Extract the [X, Y] coordinate from the center of the cell holding the provided text.  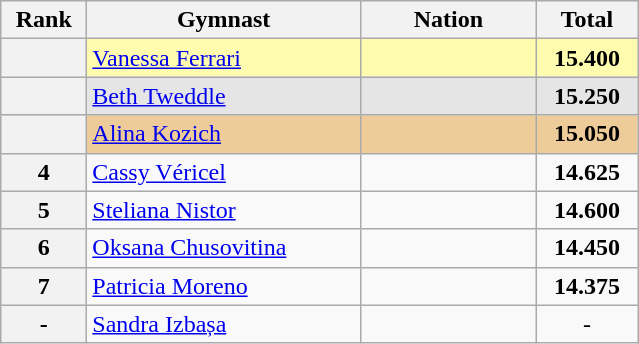
Cassy Véricel [224, 172]
Steliana Nistor [224, 210]
Nation [448, 20]
Patricia Moreno [224, 286]
15.250 [586, 96]
Total [586, 20]
Gymnast [224, 20]
6 [44, 248]
15.400 [586, 58]
Sandra Izbașa [224, 324]
Beth Tweddle [224, 96]
Rank [44, 20]
5 [44, 210]
Vanessa Ferrari [224, 58]
14.625 [586, 172]
14.450 [586, 248]
15.050 [586, 134]
7 [44, 286]
4 [44, 172]
Alina Kozich [224, 134]
14.600 [586, 210]
Oksana Chusovitina [224, 248]
14.375 [586, 286]
